Return [X, Y] of the center of cell containing provided text 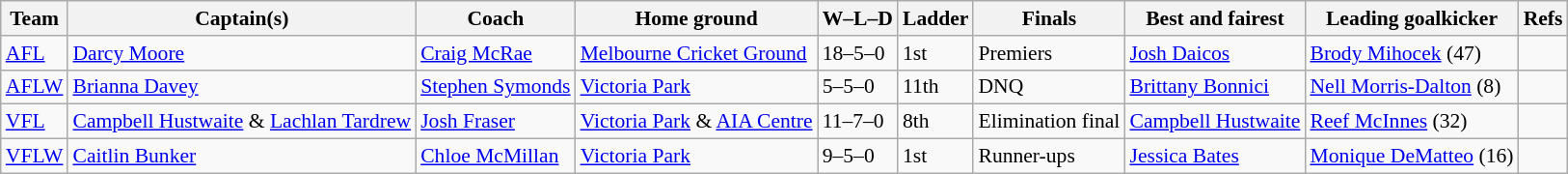
Josh Daicos [1215, 53]
9–5–0 [858, 157]
Leading goalkicker [1412, 18]
Team [35, 18]
Premiers [1049, 53]
Monique DeMatteo (16) [1412, 157]
18–5–0 [858, 53]
Captain(s) [241, 18]
Refs [1543, 18]
Home ground [696, 18]
Stephen Symonds [496, 87]
11–7–0 [858, 122]
Campbell Hustwaite & Lachlan Tardrew [241, 122]
AFLW [35, 87]
Brianna Davey [241, 87]
Ladder [935, 18]
8th [935, 122]
Jessica Bates [1215, 157]
Nell Morris-Dalton (8) [1412, 87]
AFL [35, 53]
Chloe McMillan [496, 157]
Reef McInnes (32) [1412, 122]
Caitlin Bunker [241, 157]
Campbell Hustwaite [1215, 122]
Best and fairest [1215, 18]
W–L–D [858, 18]
Craig McRae [496, 53]
DNQ [1049, 87]
Melbourne Cricket Ground [696, 53]
Finals [1049, 18]
Darcy Moore [241, 53]
5–5–0 [858, 87]
VFL [35, 122]
Runner-ups [1049, 157]
Brittany Bonnici [1215, 87]
Brody Mihocek (47) [1412, 53]
VFLW [35, 157]
Coach [496, 18]
Josh Fraser [496, 122]
11th [935, 87]
Elimination final [1049, 122]
Victoria Park & AIA Centre [696, 122]
